Find where the given text appears and provide that cell's center as [x, y] coordinate. 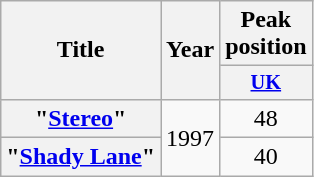
Title [81, 50]
1997 [190, 137]
40 [266, 157]
"Stereo" [81, 118]
Peak position [266, 34]
48 [266, 118]
Year [190, 50]
"Shady Lane" [81, 157]
UK [266, 83]
